Extract the (X, Y) coordinate from the center of the cell holding the provided text.  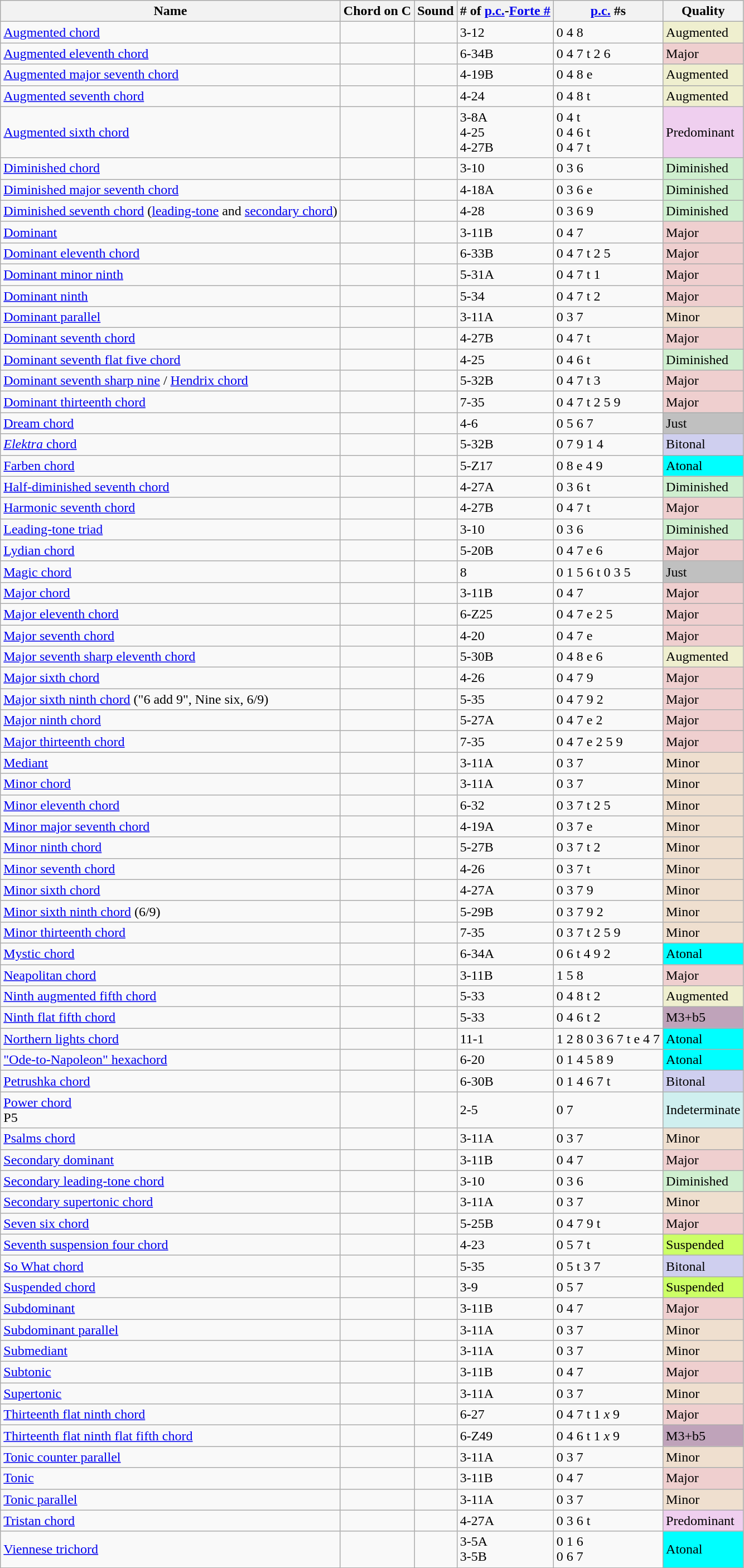
4-24 (505, 96)
Seven six chord (171, 1223)
Ninth flat fifth chord (171, 1018)
5-Z17 (505, 466)
Dream chord (171, 423)
4-20 (505, 635)
0 4 t0 4 6 t0 4 7 t (608, 132)
4-23 (505, 1245)
Viennese trichord (171, 1549)
0 4 7 9 t (608, 1223)
Dominant thirteenth chord (171, 402)
Mystic chord (171, 954)
4-6 (505, 423)
5-27A (505, 720)
Quality (703, 11)
0 3 6 e (608, 190)
Minor ninth chord (171, 848)
4-19A (505, 826)
0 1 5 6 t 0 3 5 (608, 572)
Major chord (171, 593)
Minor sixth chord (171, 890)
Dominant ninth (171, 296)
p.c. #s (608, 11)
Name (171, 11)
0 4 7 t 3 (608, 381)
Seventh suspension four chord (171, 1245)
5-25B (505, 1223)
0 6 t 4 9 2 (608, 954)
0 3 7 t 2 5 9 (608, 932)
4-18A (505, 190)
Augmented eleventh chord (171, 54)
Subtonic (171, 1372)
0 4 7 e 6 (608, 550)
Minor seventh chord (171, 869)
Dominant (171, 232)
Leading-tone triad (171, 529)
0 4 7 t 1 (608, 274)
0 5 6 7 (608, 423)
5-29B (505, 911)
0 4 8 e 6 (608, 657)
Magic chord (171, 572)
6-34A (505, 954)
Tonic counter parallel (171, 1457)
Augmented seventh chord (171, 96)
0 4 6 t (608, 360)
0 4 6 t 1 x 9 (608, 1436)
Chord on C (377, 11)
Ninth augmented fifth chord (171, 996)
Major eleventh chord (171, 614)
0 4 7 e 2 (608, 720)
Dominant seventh flat five chord (171, 360)
0 5 t 3 7 (608, 1266)
6-34B (505, 54)
Diminished seventh chord (leading-tone and secondary chord) (171, 211)
Dominant seventh sharp nine / Hendrix chord (171, 381)
0 4 7 t 2 (608, 296)
0 3 7 t 2 (608, 848)
Power chordP5 (171, 1110)
Major seventh chord (171, 635)
Suspended chord (171, 1287)
0 4 6 t 2 (608, 1018)
6-30B (505, 1081)
5-27B (505, 848)
4-19B (505, 75)
0 4 7 e 2 5 9 (608, 742)
Lydian chord (171, 550)
Indeterminate (703, 1110)
Neapolitan chord (171, 975)
Thirteenth flat ninth flat fifth chord (171, 1436)
0 3 7 9 (608, 890)
1 2 8 0 3 6 7 t e 4 7 (608, 1039)
0 4 7 e (608, 635)
0 4 7 t 2 6 (608, 54)
Dominant eleventh chord (171, 253)
6-Z49 (505, 1436)
0 4 7 t 2 5 (608, 253)
5-20B (505, 550)
0 4 7 9 (608, 678)
Farben chord (171, 466)
Harmonic seventh chord (171, 508)
Subdominant parallel (171, 1330)
Minor major seventh chord (171, 826)
Tristan chord (171, 1521)
0 8 e 4 9 (608, 466)
0 4 8 t 2 (608, 996)
0 4 7 t 1 x 9 (608, 1415)
6-27 (505, 1415)
So What chord (171, 1266)
0 1 4 6 7 t (608, 1081)
Petrushka chord (171, 1081)
Major ninth chord (171, 720)
Sound (436, 11)
Diminished major seventh chord (171, 190)
Major seventh sharp eleventh chord (171, 657)
0 7 9 1 4 (608, 444)
0 5 7 (608, 1287)
Augmented major seventh chord (171, 75)
0 5 7 t (608, 1245)
6-20 (505, 1060)
Minor chord (171, 784)
Diminished chord (171, 168)
Minor thirteenth chord (171, 932)
0 4 7 9 2 (608, 699)
5-31A (505, 274)
Secondary leading-tone chord (171, 1181)
Minor eleventh chord (171, 805)
Subdominant (171, 1308)
0 4 7 e 2 5 (608, 614)
0 3 7 t 2 5 (608, 805)
0 4 8 (608, 32)
Northern lights chord (171, 1039)
1 5 8 (608, 975)
8 (505, 572)
Major sixth chord (171, 678)
3-12 (505, 32)
"Ode-to-Napoleon" hexachord (171, 1060)
Thirteenth flat ninth chord (171, 1415)
6-Z25 (505, 614)
Augmented sixth chord (171, 132)
2-5 (505, 1110)
Tonic (171, 1478)
Secondary supertonic chord (171, 1202)
0 1 4 5 8 9 (608, 1060)
Elektra chord (171, 444)
# of p.c.-Forte # (505, 11)
Secondary dominant (171, 1160)
0 7 (608, 1110)
4-25 (505, 360)
0 4 8 e (608, 75)
Minor sixth ninth chord (6/9) (171, 911)
Dominant minor ninth (171, 274)
Augmented chord (171, 32)
Dominant parallel (171, 317)
0 3 7 e (608, 826)
4-28 (505, 211)
0 4 8 t (608, 96)
Mediant (171, 763)
Supertonic (171, 1393)
5-34 (505, 296)
5-30B (505, 657)
Major thirteenth chord (171, 742)
0 4 7 t 2 5 9 (608, 402)
6-33B (505, 253)
Dominant seventh chord (171, 338)
Major sixth ninth chord ("6 add 9", Nine six, 6/9) (171, 699)
11-1 (505, 1039)
0 1 60 6 7 (608, 1549)
3-9 (505, 1287)
0 3 6 9 (608, 211)
3-8A4-254-27B (505, 132)
Half-diminished seventh chord (171, 487)
Tonic parallel (171, 1499)
0 3 7 t (608, 869)
Submediant (171, 1351)
3-5A3-5B (505, 1549)
0 3 7 9 2 (608, 911)
6-32 (505, 805)
Psalms chord (171, 1139)
